Return [X, Y] of the center of cell containing provided text 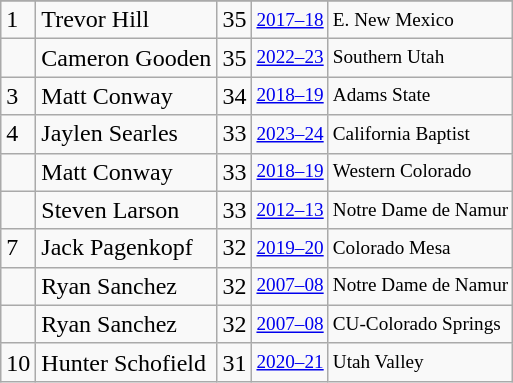
2022–23 [290, 58]
34 [234, 96]
2017–18 [290, 20]
Western Colorado [420, 172]
10 [18, 362]
E. New Mexico [420, 20]
Trevor Hill [126, 20]
7 [18, 248]
2020–21 [290, 362]
California Baptist [420, 134]
2019–20 [290, 248]
Steven Larson [126, 210]
Utah Valley [420, 362]
2012–13 [290, 210]
Cameron Gooden [126, 58]
Southern Utah [420, 58]
4 [18, 134]
Jaylen Searles [126, 134]
31 [234, 362]
Hunter Schofield [126, 362]
1 [18, 20]
Colorado Mesa [420, 248]
Adams State [420, 96]
2023–24 [290, 134]
CU-Colorado Springs [420, 324]
Jack Pagenkopf [126, 248]
3 [18, 96]
